Determine the (x, y) coordinate at the center of the cell enclosing the given text.  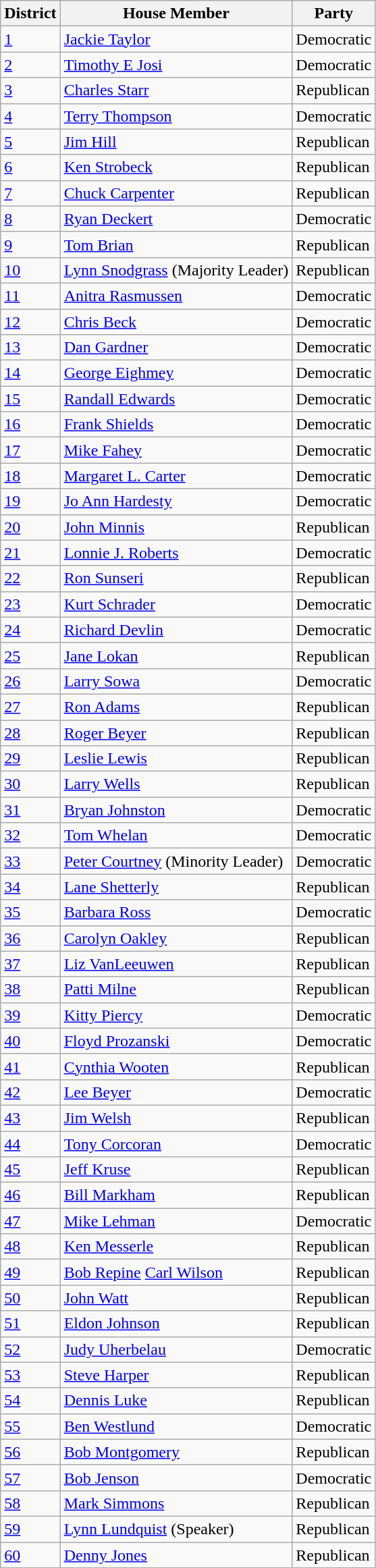
35 (30, 913)
39 (30, 1015)
56 (30, 1452)
Tom Brian (176, 244)
58 (30, 1503)
19 (30, 502)
Lynn Lundquist (Speaker) (176, 1529)
Richard Devlin (176, 630)
Leslie Lewis (176, 759)
Patti Milne (176, 990)
54 (30, 1401)
40 (30, 1041)
23 (30, 604)
Lonnie J. Roberts (176, 553)
Party (333, 13)
8 (30, 219)
51 (30, 1324)
Randall Edwards (176, 399)
Ron Sunseri (176, 578)
Ken Strobeck (176, 167)
45 (30, 1170)
Charles Starr (176, 90)
6 (30, 167)
25 (30, 655)
Kurt Schrader (176, 604)
22 (30, 578)
30 (30, 784)
Jo Ann Hardesty (176, 502)
7 (30, 193)
12 (30, 322)
50 (30, 1298)
4 (30, 116)
House Member (176, 13)
Ken Messerle (176, 1247)
10 (30, 270)
Chris Beck (176, 322)
52 (30, 1349)
Bryan Johnston (176, 810)
Tom Whelan (176, 836)
George Eighmey (176, 373)
Cynthia Wooten (176, 1066)
Mark Simmons (176, 1503)
38 (30, 990)
48 (30, 1247)
Terry Thompson (176, 116)
20 (30, 527)
37 (30, 964)
11 (30, 296)
Roger Beyer (176, 732)
Anitra Rasmussen (176, 296)
District (30, 13)
Bob Montgomery (176, 1452)
Jeff Kruse (176, 1170)
43 (30, 1118)
Ryan Deckert (176, 219)
29 (30, 759)
Chuck Carpenter (176, 193)
3 (30, 90)
18 (30, 476)
Kitty Piercy (176, 1015)
21 (30, 553)
9 (30, 244)
Bill Markham (176, 1195)
15 (30, 399)
Bob Jenson (176, 1478)
Frank Shields (176, 425)
1 (30, 39)
55 (30, 1426)
John Minnis (176, 527)
Dennis Luke (176, 1401)
Mike Fahey (176, 450)
Liz VanLeeuwen (176, 964)
Jim Welsh (176, 1118)
Floyd Prozanski (176, 1041)
46 (30, 1195)
17 (30, 450)
Jane Lokan (176, 655)
Bob Repine Carl Wilson (176, 1272)
Ben Westlund (176, 1426)
Carolyn Oakley (176, 938)
53 (30, 1375)
Lee Beyer (176, 1092)
Timothy E Josi (176, 65)
34 (30, 887)
27 (30, 707)
32 (30, 836)
36 (30, 938)
Larry Sowa (176, 681)
2 (30, 65)
Dan Gardner (176, 348)
14 (30, 373)
33 (30, 861)
57 (30, 1478)
60 (30, 1555)
49 (30, 1272)
Steve Harper (176, 1375)
Jim Hill (176, 142)
13 (30, 348)
44 (30, 1144)
42 (30, 1092)
Peter Courtney (Minority Leader) (176, 861)
47 (30, 1221)
Mike Lehman (176, 1221)
Judy Uherbelau (176, 1349)
16 (30, 425)
5 (30, 142)
Tony Corcoran (176, 1144)
24 (30, 630)
John Watt (176, 1298)
28 (30, 732)
Eldon Johnson (176, 1324)
Larry Wells (176, 784)
Denny Jones (176, 1555)
Barbara Ross (176, 913)
Lane Shetterly (176, 887)
Jackie Taylor (176, 39)
26 (30, 681)
Lynn Snodgrass (Majority Leader) (176, 270)
Ron Adams (176, 707)
41 (30, 1066)
31 (30, 810)
Margaret L. Carter (176, 476)
59 (30, 1529)
